For the text-containing cell, return its midpoint in (x, y) coordinate format. 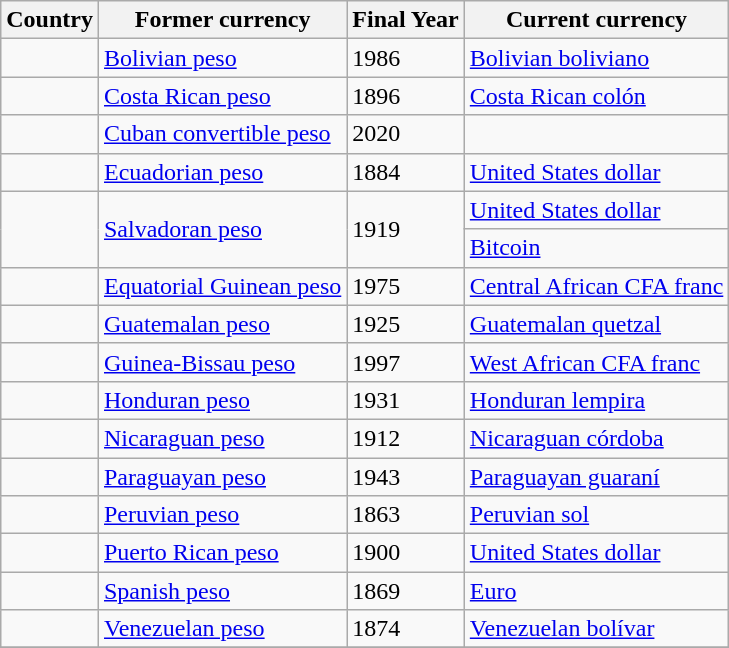
Puerto Rican peso (222, 553)
Guinea-Bissau peso (222, 362)
Spanish peso (222, 591)
Euro (596, 591)
Central African CFA franc (596, 286)
Ecuadorian peso (222, 172)
Current currency (596, 20)
1997 (406, 362)
Peruvian peso (222, 515)
Venezuelan bolívar (596, 629)
Former currency (222, 20)
Bolivian peso (222, 58)
1986 (406, 58)
2020 (406, 134)
Costa Rican peso (222, 96)
1943 (406, 477)
1925 (406, 324)
Peruvian sol (596, 515)
Bitcoin (596, 248)
Honduran peso (222, 400)
Guatemalan quetzal (596, 324)
Salvadoran peso (222, 229)
West African CFA franc (596, 362)
Costa Rican colón (596, 96)
Final Year (406, 20)
Country (50, 20)
1884 (406, 172)
1919 (406, 229)
Honduran lempira (596, 400)
1975 (406, 286)
Paraguayan guaraní (596, 477)
1912 (406, 438)
Nicaraguan peso (222, 438)
1874 (406, 629)
1931 (406, 400)
Equatorial Guinean peso (222, 286)
1896 (406, 96)
Bolivian boliviano (596, 58)
1900 (406, 553)
Nicaraguan córdoba (596, 438)
Cuban convertible peso (222, 134)
Guatemalan peso (222, 324)
1863 (406, 515)
Venezuelan peso (222, 629)
Paraguayan peso (222, 477)
1869 (406, 591)
